Return [X, Y] of the center of cell containing provided text 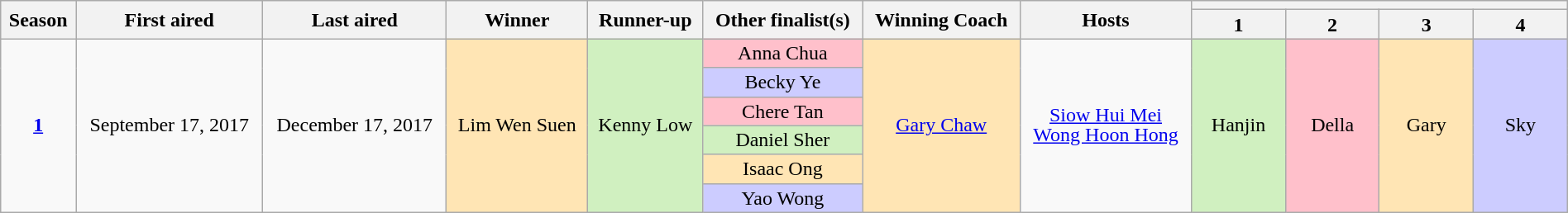
Della [1332, 125]
Kenny Low [645, 125]
Daniel Sher [782, 140]
Hosts [1105, 20]
Winner [518, 20]
Becky Ye [782, 83]
Season [38, 20]
Lim Wen Suen [518, 125]
3 [1427, 25]
Other finalist(s) [782, 20]
First aired [170, 20]
Chere Tan [782, 111]
Runner-up [645, 20]
Hanjin [1239, 125]
December 17, 2017 [355, 125]
Winning Coach [941, 20]
Last aired [355, 20]
Anna Chua [782, 53]
Gary [1427, 125]
Yao Wong [782, 198]
4 [1521, 25]
Siow Hui Mei Wong Hoon Hong [1105, 125]
Gary Chaw [941, 125]
2 [1332, 25]
Sky [1521, 125]
Isaac Ong [782, 168]
September 17, 2017 [170, 125]
